Identify which cell holds the provided text, then report its (X, Y) central coordinate. 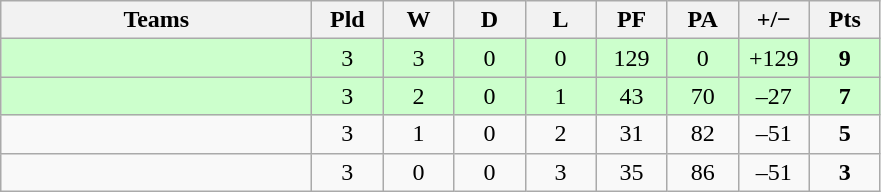
PF (632, 20)
82 (702, 134)
9 (844, 58)
70 (702, 96)
PA (702, 20)
7 (844, 96)
D (490, 20)
Teams (156, 20)
+129 (774, 58)
43 (632, 96)
–27 (774, 96)
W (418, 20)
Pts (844, 20)
129 (632, 58)
L (560, 20)
Pld (348, 20)
31 (632, 134)
86 (702, 172)
5 (844, 134)
35 (632, 172)
+/− (774, 20)
